Extract the (X, Y) coordinate from the center of the cell holding the provided text.  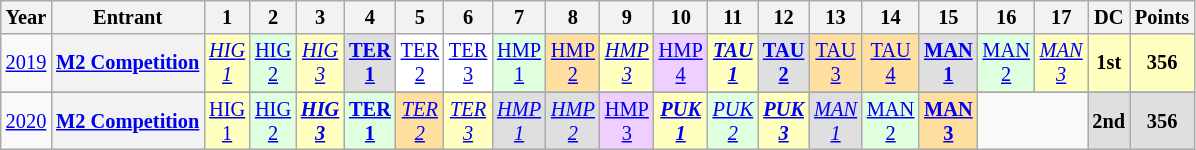
TAU2 (784, 63)
Points (1162, 17)
1st (1110, 63)
15 (948, 17)
16 (1006, 17)
Year (26, 17)
17 (1062, 17)
PUK2 (733, 121)
10 (681, 17)
1 (227, 17)
TAU1 (733, 63)
9 (627, 17)
14 (890, 17)
7 (519, 17)
Entrant (128, 17)
TAU4 (890, 63)
5 (420, 17)
11 (733, 17)
8 (573, 17)
6 (468, 17)
2020 (26, 121)
3 (320, 17)
HMP4 (681, 63)
2nd (1110, 121)
TAU3 (836, 63)
2019 (26, 63)
PUK3 (784, 121)
13 (836, 17)
PUK1 (681, 121)
4 (370, 17)
12 (784, 17)
2 (273, 17)
DC (1110, 17)
